Scan for the cell matching the given text and deliver its (x, y) coordinate at center. 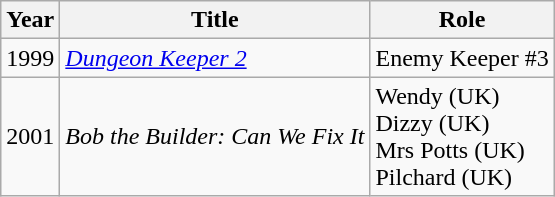
1999 (30, 58)
Year (30, 20)
Enemy Keeper #3 (462, 58)
Role (462, 20)
Wendy (UK)Dizzy (UK)Mrs Potts (UK)Pilchard (UK) (462, 136)
2001 (30, 136)
Title (215, 20)
Dungeon Keeper 2 (215, 58)
Bob the Builder: Can We Fix It (215, 136)
